From the cell containing the given text, extract its center point as [X, Y] coordinate. 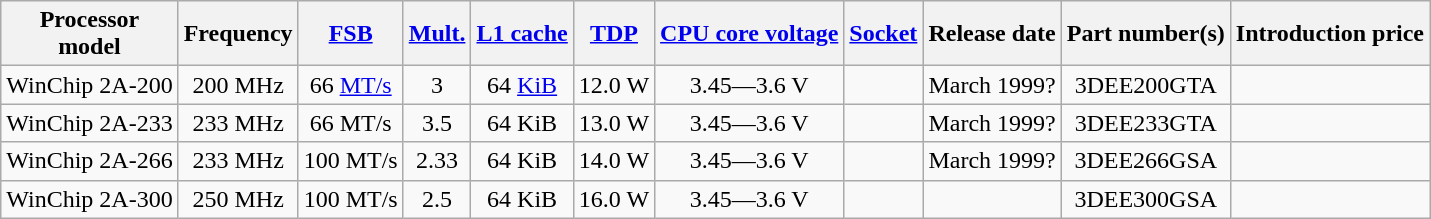
FSB [350, 34]
2.5 [437, 199]
TDP [614, 34]
CPU core voltage [750, 34]
16.0 W [614, 199]
WinChip 2A-233 [90, 123]
250 MHz [238, 199]
L1 cache [522, 34]
Mult. [437, 34]
2.33 [437, 161]
WinChip 2A-200 [90, 85]
3 [437, 85]
12.0 W [614, 85]
13.0 W [614, 123]
Processormodel [90, 34]
Socket [884, 34]
3DEE266GSA [1146, 161]
14.0 W [614, 161]
3DEE300GSA [1146, 199]
3DEE233GTA [1146, 123]
Frequency [238, 34]
200 MHz [238, 85]
Introduction price [1330, 34]
Release date [992, 34]
WinChip 2A-266 [90, 161]
3DEE200GTA [1146, 85]
WinChip 2A-300 [90, 199]
3.5 [437, 123]
Part number(s) [1146, 34]
